Determine the (X, Y) coordinate at the center of the cell enclosing the given text.  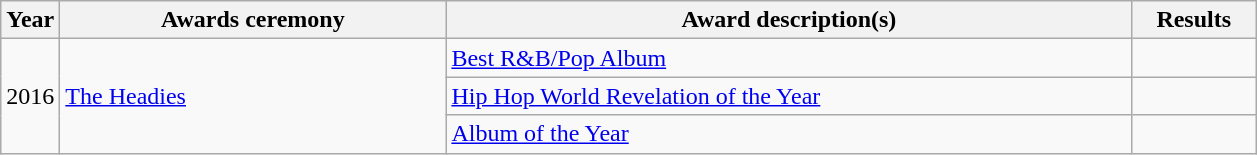
Hip Hop World Revelation of the Year (789, 96)
Results (1194, 20)
Album of the Year (789, 134)
Year (30, 20)
Awards ceremony (253, 20)
The Headies (253, 96)
Best R&B/Pop Album (789, 58)
2016 (30, 96)
Award description(s) (789, 20)
